Determine the (X, Y) coordinate at the center of the cell enclosing the given text.  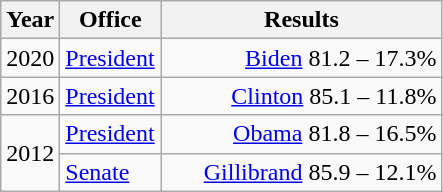
Senate (110, 172)
Biden 81.2 – 17.3% (302, 58)
Clinton 85.1 – 11.8% (302, 96)
Results (302, 20)
Year (30, 20)
2020 (30, 58)
2016 (30, 96)
2012 (30, 153)
Obama 81.8 – 16.5% (302, 134)
Gillibrand 85.9 – 12.1% (302, 172)
Office (110, 20)
